Provide the (x, y) coordinate of the cell's center where the given text is located.  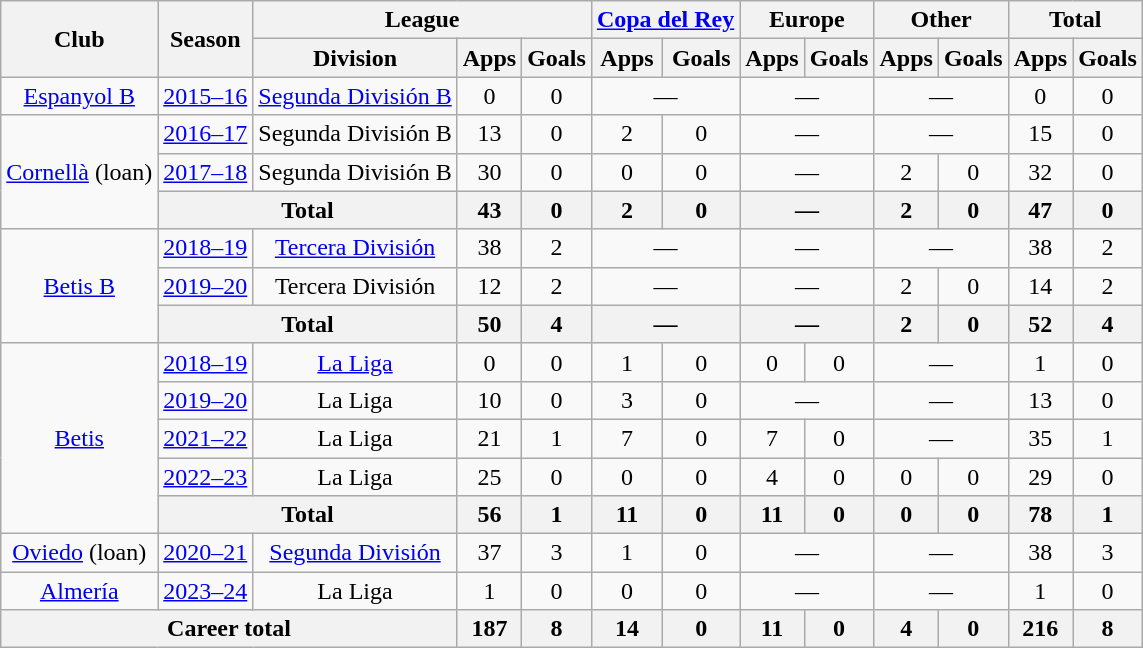
Almería (80, 591)
League (422, 20)
Segunda División (355, 553)
78 (1040, 515)
43 (489, 210)
50 (489, 324)
Season (206, 39)
Cornellà (loan) (80, 172)
29 (1040, 477)
47 (1040, 210)
2021–22 (206, 438)
30 (489, 172)
2017–18 (206, 172)
15 (1040, 134)
Europe (807, 20)
Betis (80, 438)
56 (489, 515)
Division (355, 58)
Oviedo (loan) (80, 553)
Career total (229, 629)
187 (489, 629)
Espanyol B (80, 96)
52 (1040, 324)
35 (1040, 438)
216 (1040, 629)
Club (80, 39)
2022–23 (206, 477)
2016–17 (206, 134)
12 (489, 286)
32 (1040, 172)
2015–16 (206, 96)
Other (941, 20)
2020–21 (206, 553)
37 (489, 553)
21 (489, 438)
10 (489, 400)
25 (489, 477)
2023–24 (206, 591)
Betis B (80, 286)
Copa del Rey (665, 20)
